Find where the given text appears and provide that cell's center as (x, y) coordinate. 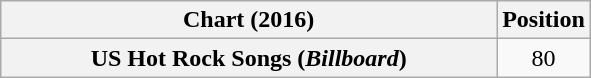
US Hot Rock Songs (Billboard) (249, 58)
Position (544, 20)
Chart (2016) (249, 20)
80 (544, 58)
